Return [X, Y] of the center of cell containing provided text 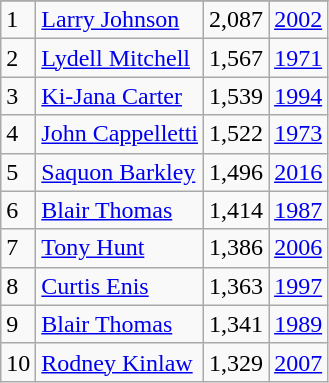
Tony Hunt [120, 248]
Ki-Jana Carter [120, 96]
1,363 [236, 286]
2 [18, 58]
1,522 [236, 134]
1971 [298, 58]
John Cappelletti [120, 134]
2002 [298, 20]
1,567 [236, 58]
9 [18, 324]
3 [18, 96]
1,414 [236, 210]
2016 [298, 172]
6 [18, 210]
8 [18, 286]
7 [18, 248]
10 [18, 362]
Rodney Kinlaw [120, 362]
1,386 [236, 248]
Lydell Mitchell [120, 58]
4 [18, 134]
1 [18, 20]
1,496 [236, 172]
1,539 [236, 96]
1,341 [236, 324]
1994 [298, 96]
Larry Johnson [120, 20]
2007 [298, 362]
1973 [298, 134]
2,087 [236, 20]
1997 [298, 286]
1,329 [236, 362]
Saquon Barkley [120, 172]
1987 [298, 210]
5 [18, 172]
1989 [298, 324]
Curtis Enis [120, 286]
2006 [298, 248]
